Search for the cell housing the specified text and yield its (x, y) center coordinate. 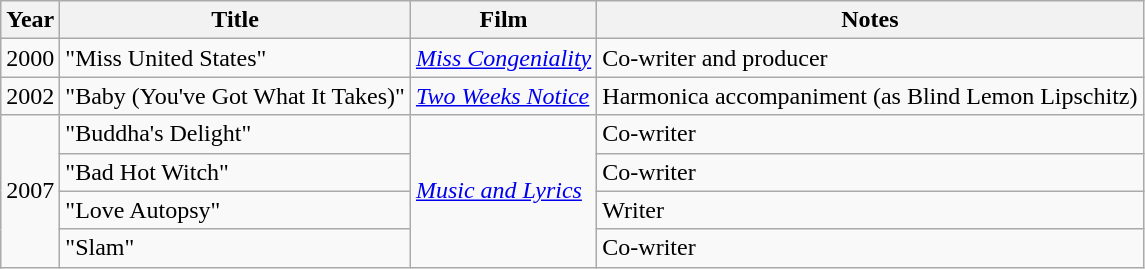
2007 (30, 191)
Writer (870, 210)
2002 (30, 96)
Harmonica accompaniment (as Blind Lemon Lipschitz) (870, 96)
Music and Lyrics (503, 191)
Film (503, 20)
Co-writer and producer (870, 58)
Two Weeks Notice (503, 96)
"Miss United States" (236, 58)
"Bad Hot Witch" (236, 172)
Year (30, 20)
"Baby (You've Got What It Takes)" (236, 96)
2000 (30, 58)
"Slam" (236, 248)
"Buddha's Delight" (236, 134)
Notes (870, 20)
"Love Autopsy" (236, 210)
Title (236, 20)
Miss Congeniality (503, 58)
